Extract the (x, y) coordinate from the center of the cell holding the provided text.  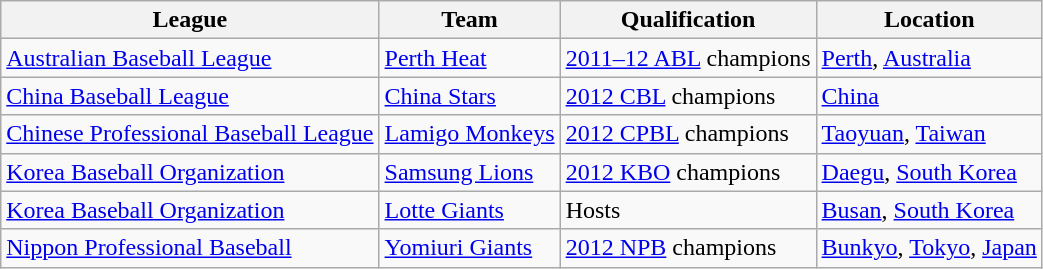
Daegu, South Korea (929, 172)
League (190, 20)
Samsung Lions (470, 172)
2012 NPB champions (688, 248)
Chinese Professional Baseball League (190, 134)
China Stars (470, 96)
Qualification (688, 20)
Bunkyo, Tokyo, Japan (929, 248)
Taoyuan, Taiwan (929, 134)
Lamigo Monkeys (470, 134)
Lotte Giants (470, 210)
China (929, 96)
Busan, South Korea (929, 210)
Perth Heat (470, 58)
China Baseball League (190, 96)
Hosts (688, 210)
Yomiuri Giants (470, 248)
2012 CPBL champions (688, 134)
2011–12 ABL champions (688, 58)
2012 CBL champions (688, 96)
2012 KBO champions (688, 172)
Nippon Professional Baseball (190, 248)
Perth, Australia (929, 58)
Location (929, 20)
Australian Baseball League (190, 58)
Team (470, 20)
